Provide the [x, y] coordinate of the cell's center where the given text is located.  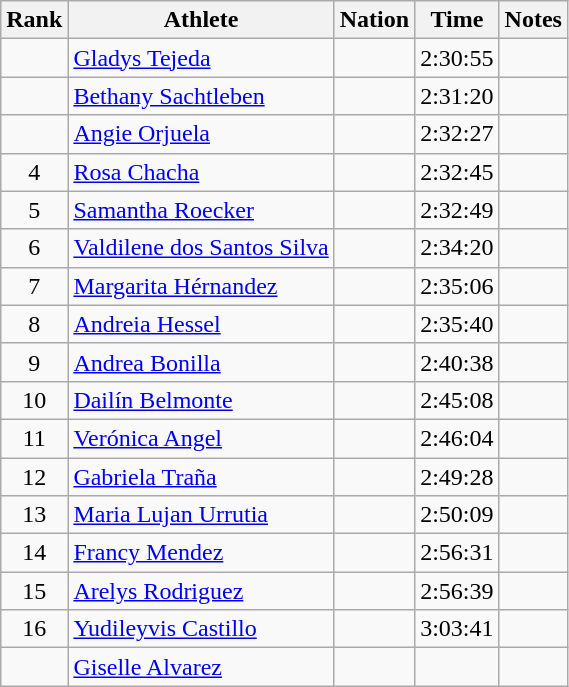
Giselle Alvarez [201, 667]
2:32:27 [457, 134]
Andrea Bonilla [201, 362]
2:31:20 [457, 96]
Notes [533, 20]
Yudileyvis Castillo [201, 629]
2:49:28 [457, 477]
2:32:45 [457, 172]
7 [34, 286]
Bethany Sachtleben [201, 96]
Samantha Roecker [201, 210]
Valdilene dos Santos Silva [201, 248]
6 [34, 248]
Nation [374, 20]
Dailín Belmonte [201, 400]
Athlete [201, 20]
2:50:09 [457, 515]
Verónica Angel [201, 438]
13 [34, 515]
2:35:06 [457, 286]
2:45:08 [457, 400]
Gabriela Traña [201, 477]
Angie Orjuela [201, 134]
5 [34, 210]
10 [34, 400]
8 [34, 324]
3:03:41 [457, 629]
Gladys Tejeda [201, 58]
2:32:49 [457, 210]
2:56:31 [457, 553]
14 [34, 553]
2:30:55 [457, 58]
Rank [34, 20]
2:56:39 [457, 591]
Francy Mendez [201, 553]
Arelys Rodriguez [201, 591]
11 [34, 438]
Time [457, 20]
Andreia Hessel [201, 324]
9 [34, 362]
2:34:20 [457, 248]
Margarita Hérnandez [201, 286]
15 [34, 591]
16 [34, 629]
12 [34, 477]
4 [34, 172]
2:40:38 [457, 362]
2:46:04 [457, 438]
2:35:40 [457, 324]
Maria Lujan Urrutia [201, 515]
Rosa Chacha [201, 172]
